Extract the (x, y) coordinate from the center of the cell holding the provided text.  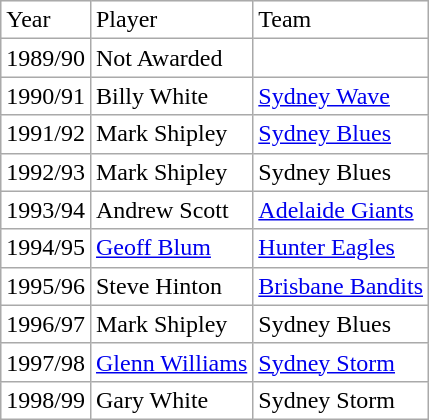
Steve Hinton (171, 286)
Year (46, 20)
1996/97 (46, 324)
Team (341, 20)
Billy White (171, 96)
Adelaide Giants (341, 210)
1989/90 (46, 58)
1991/92 (46, 134)
1998/99 (46, 400)
1994/95 (46, 248)
Geoff Blum (171, 248)
Hunter Eagles (341, 248)
Player (171, 20)
Not Awarded (171, 58)
1997/98 (46, 362)
Brisbane Bandits (341, 286)
Andrew Scott (171, 210)
1995/96 (46, 286)
Gary White (171, 400)
1992/93 (46, 172)
Glenn Williams (171, 362)
1993/94 (46, 210)
1990/91 (46, 96)
Sydney Wave (341, 96)
